Capture the cell that displays the provided text and extract its (x, y) central coordinate. 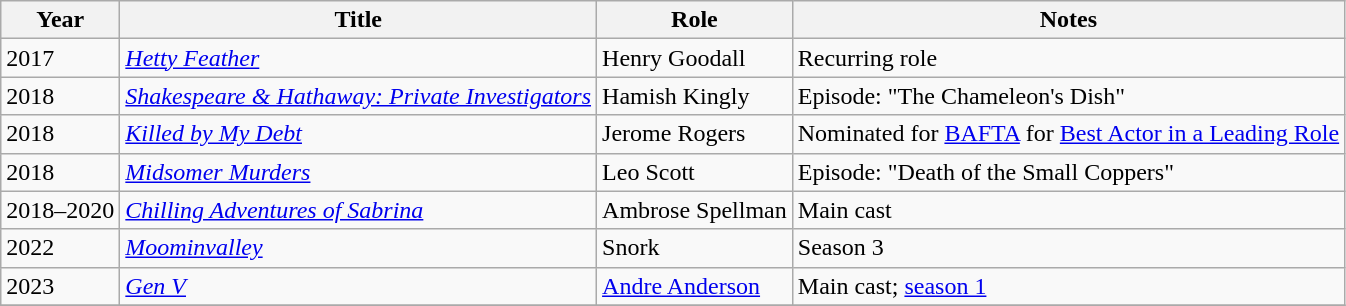
Role (695, 20)
Notes (1068, 20)
Chilling Adventures of Sabrina (358, 210)
Title (358, 20)
Ambrose Spellman (695, 210)
Recurring role (1068, 58)
Leo Scott (695, 172)
Andre Anderson (695, 286)
Season 3 (1068, 248)
2023 (60, 286)
2018–2020 (60, 210)
2022 (60, 248)
Hetty Feather (358, 58)
Main cast (1068, 210)
Nominated for BAFTA for Best Actor in a Leading Role (1068, 134)
Year (60, 20)
Hamish Kingly (695, 96)
Gen V (358, 286)
Main cast; season 1 (1068, 286)
Snork (695, 248)
Midsomer Murders (358, 172)
Jerome Rogers (695, 134)
Killed by My Debt (358, 134)
Shakespeare & Hathaway: Private Investigators (358, 96)
Episode: "The Chameleon's Dish" (1068, 96)
Episode: "Death of the Small Coppers" (1068, 172)
Moominvalley (358, 248)
2017 (60, 58)
Henry Goodall (695, 58)
